Scan for the cell matching the given text and deliver its [X, Y] coordinate at center. 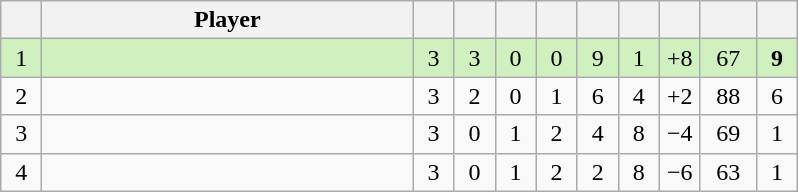
69 [728, 134]
+8 [680, 58]
−6 [680, 172]
88 [728, 96]
63 [728, 172]
−4 [680, 134]
+2 [680, 96]
Player [228, 20]
67 [728, 58]
